Pinpoint the cell where the given text exists, returning its [X, Y] midpoint coordinate. 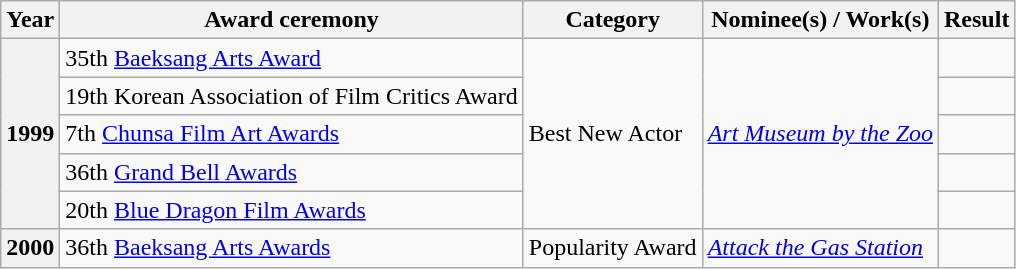
2000 [30, 248]
1999 [30, 134]
36th Baeksang Arts Awards [292, 248]
Year [30, 20]
Best New Actor [612, 134]
35th Baeksang Arts Award [292, 58]
Attack the Gas Station [820, 248]
19th Korean Association of Film Critics Award [292, 96]
Category [612, 20]
Popularity Award [612, 248]
7th Chunsa Film Art Awards [292, 134]
36th Grand Bell Awards [292, 172]
Award ceremony [292, 20]
Art Museum by the Zoo [820, 134]
Result [977, 20]
20th Blue Dragon Film Awards [292, 210]
Nominee(s) / Work(s) [820, 20]
